Extract the (x, y) coordinate from the center of the cell holding the provided text.  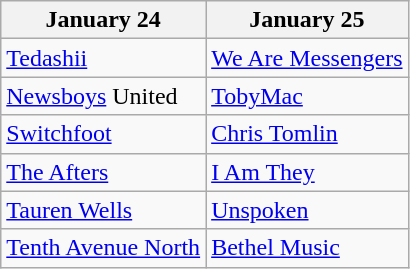
January 24 (104, 20)
The Afters (104, 172)
January 25 (307, 20)
Tauren Wells (104, 210)
I Am They (307, 172)
Chris Tomlin (307, 134)
We Are Messengers (307, 58)
TobyMac (307, 96)
Tenth Avenue North (104, 248)
Unspoken (307, 210)
Tedashii (104, 58)
Switchfoot (104, 134)
Bethel Music (307, 248)
Newsboys United (104, 96)
